Output the [x, y] coordinate of the center of the cell containing the given text.  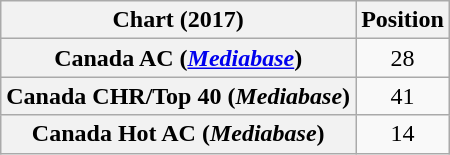
Position [403, 20]
Canada CHR/Top 40 (Mediabase) [178, 96]
Canada Hot AC (Mediabase) [178, 134]
14 [403, 134]
Chart (2017) [178, 20]
28 [403, 58]
Canada AC (Mediabase) [178, 58]
41 [403, 96]
